Locate the cell with the specified text and output its (x, y) center coordinate. 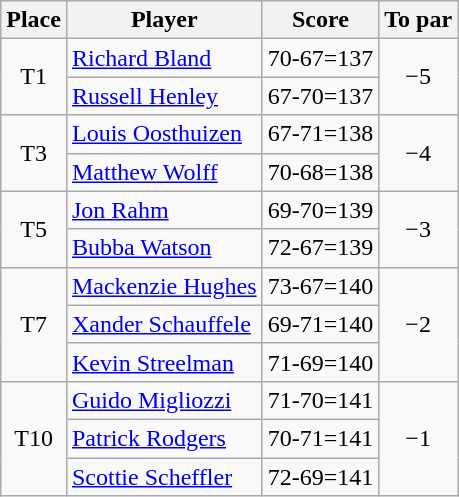
−3 (418, 229)
T3 (34, 153)
Score (320, 20)
Jon Rahm (164, 210)
T5 (34, 229)
70-68=138 (320, 172)
72-69=141 (320, 477)
72-67=139 (320, 248)
Richard Bland (164, 58)
−2 (418, 324)
T1 (34, 77)
73-67=140 (320, 286)
70-67=137 (320, 58)
Russell Henley (164, 96)
71-70=141 (320, 400)
Kevin Streelman (164, 362)
Matthew Wolff (164, 172)
Xander Schauffele (164, 324)
Patrick Rodgers (164, 438)
Place (34, 20)
67-71=138 (320, 134)
69-71=140 (320, 324)
Scottie Scheffler (164, 477)
T7 (34, 324)
Louis Oosthuizen (164, 134)
−5 (418, 77)
Player (164, 20)
−1 (418, 438)
To par (418, 20)
−4 (418, 153)
69-70=139 (320, 210)
Mackenzie Hughes (164, 286)
T10 (34, 438)
70-71=141 (320, 438)
Bubba Watson (164, 248)
67-70=137 (320, 96)
Guido Migliozzi (164, 400)
71-69=140 (320, 362)
